Output the [x, y] coordinate of the center of the cell containing the given text.  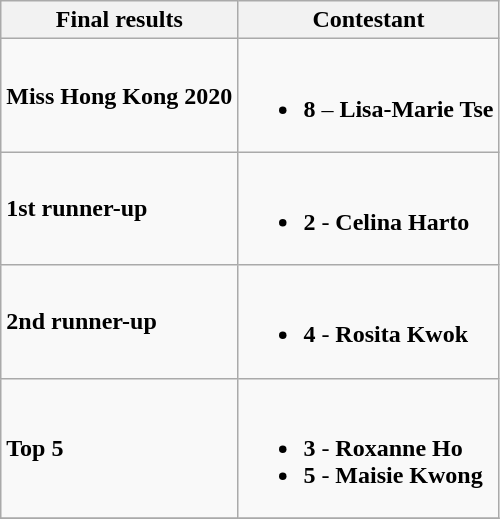
1st runner-up [120, 208]
8 – Lisa-Marie Tse [368, 96]
Top 5 [120, 448]
4 - Rosita Kwok [368, 322]
2 - Celina Harto [368, 208]
3 - Roxanne Ho5 - Maisie Kwong [368, 448]
Contestant [368, 20]
Final results [120, 20]
Miss Hong Kong 2020 [120, 96]
2nd runner-up [120, 322]
